Identify which cell holds the provided text, then report its [x, y] central coordinate. 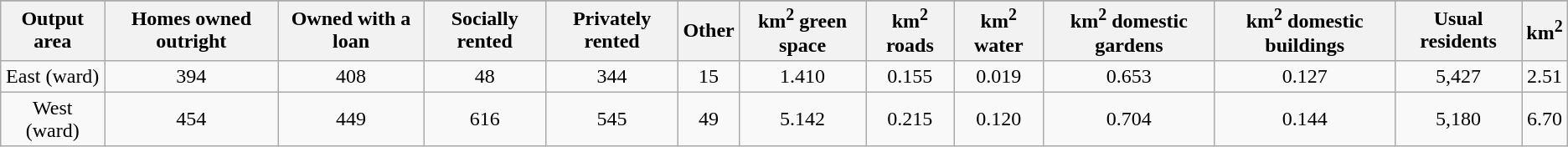
Privately rented [611, 31]
49 [709, 119]
616 [484, 119]
545 [611, 119]
344 [611, 76]
km2 roads [910, 31]
Owned with a loan [351, 31]
0.215 [910, 119]
Socially rented [484, 31]
0.155 [910, 76]
Homes owned outright [191, 31]
West (ward) [53, 119]
0.019 [998, 76]
15 [709, 76]
km2 domestic gardens [1129, 31]
East (ward) [53, 76]
km2 water [998, 31]
449 [351, 119]
Usual residents [1457, 31]
km2 domestic buildings [1305, 31]
Output area [53, 31]
408 [351, 76]
0.704 [1129, 119]
394 [191, 76]
454 [191, 119]
5,180 [1457, 119]
6.70 [1545, 119]
0.120 [998, 119]
0.653 [1129, 76]
Other [709, 31]
0.144 [1305, 119]
2.51 [1545, 76]
1.410 [802, 76]
km2 green space [802, 31]
48 [484, 76]
0.127 [1305, 76]
5.142 [802, 119]
5,427 [1457, 76]
km2 [1545, 31]
